Return (x, y) of the center of cell containing provided text 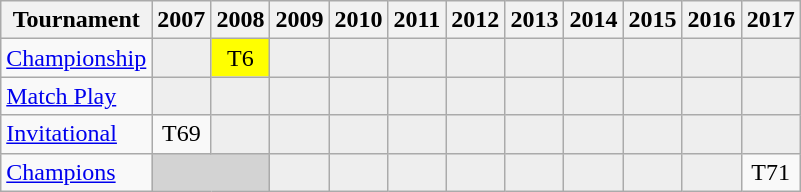
2017 (770, 20)
Tournament (76, 20)
2016 (712, 20)
2009 (300, 20)
2010 (358, 20)
2012 (476, 20)
T71 (770, 172)
2014 (594, 20)
2013 (534, 20)
T69 (182, 134)
Championship (76, 58)
2008 (240, 20)
2007 (182, 20)
2011 (417, 20)
T6 (240, 58)
Match Play (76, 96)
Invitational (76, 134)
2015 (652, 20)
Champions (76, 172)
